Extract the [x, y] coordinate from the center of the cell holding the provided text.  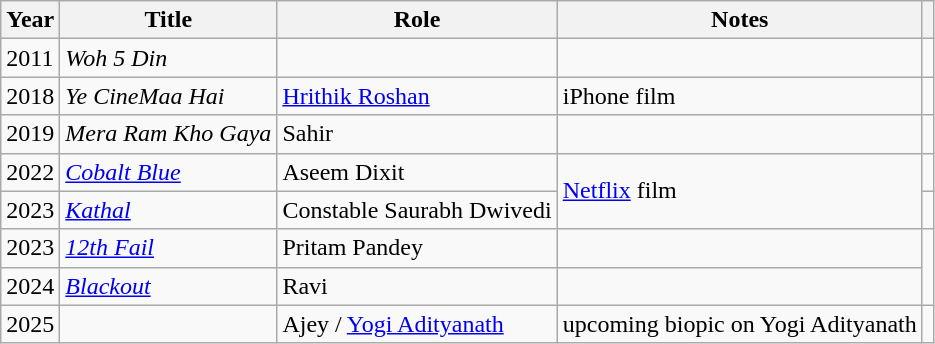
Hrithik Roshan [417, 96]
Blackout [168, 286]
upcoming biopic on Yogi Adityanath [740, 324]
2011 [30, 58]
Ye CineMaa Hai [168, 96]
Pritam Pandey [417, 248]
Constable Saurabh Dwivedi [417, 210]
Sahir [417, 134]
Role [417, 20]
2018 [30, 96]
Notes [740, 20]
Netflix film [740, 191]
Kathal [168, 210]
Ajey / Yogi Adityanath [417, 324]
12th Fail [168, 248]
2019 [30, 134]
Aseem Dixit [417, 172]
Mera Ram Kho Gaya [168, 134]
2025 [30, 324]
Cobalt Blue [168, 172]
iPhone film [740, 96]
Title [168, 20]
Ravi [417, 286]
Woh 5 Din [168, 58]
Year [30, 20]
2024 [30, 286]
2022 [30, 172]
